Find where the given text appears and provide that cell's center as [x, y] coordinate. 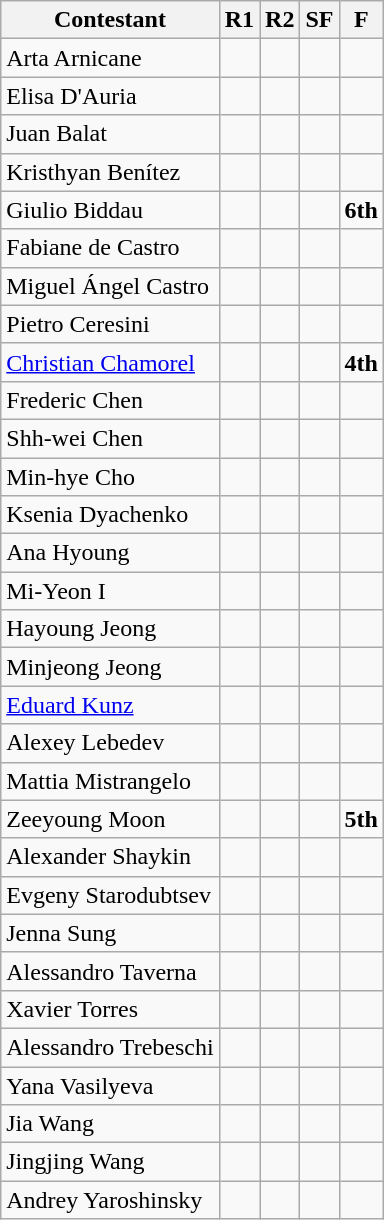
Xavier Torres [110, 1009]
SF [320, 20]
Zeeyoung Moon [110, 819]
Mattia Mistrangelo [110, 781]
Ana Hyoung [110, 553]
Shh-wei Chen [110, 438]
Alexander Shaykin [110, 857]
Arta Arnicane [110, 58]
Juan Balat [110, 134]
Min-hye Cho [110, 477]
Jia Wang [110, 1124]
Jingjing Wang [110, 1162]
Minjeong Jeong [110, 667]
5th [361, 819]
Miguel Ángel Castro [110, 286]
Kristhyan Benítez [110, 172]
Christian Chamorel [110, 362]
Contestant [110, 20]
Elisa D'Auria [110, 96]
Jenna Sung [110, 933]
6th [361, 210]
4th [361, 362]
Hayoung Jeong [110, 629]
R2 [280, 20]
R1 [239, 20]
Eduard Kunz [110, 705]
Alessandro Trebeschi [110, 1047]
Fabiane de Castro [110, 248]
Yana Vasilyeva [110, 1085]
Frederic Chen [110, 400]
Ksenia Dyachenko [110, 515]
F [361, 20]
Mi-Yeon I [110, 591]
Alexey Lebedev [110, 743]
Pietro Ceresini [110, 324]
Alessandro Taverna [110, 971]
Evgeny Starodubtsev [110, 895]
Andrey Yaroshinsky [110, 1200]
Giulio Biddau [110, 210]
